Return (X, Y) of the center of cell containing provided text 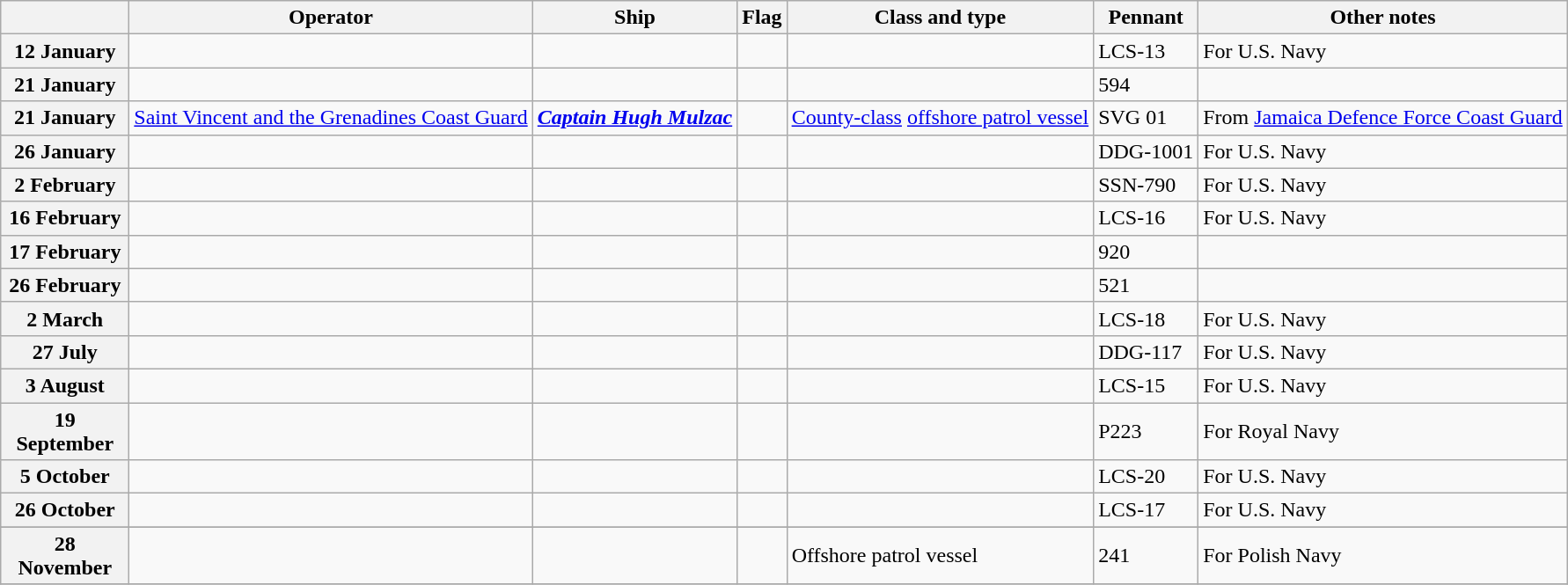
594 (1146, 84)
Ship (634, 18)
19 September (65, 431)
16 February (65, 218)
3 August (65, 385)
County-class offshore patrol vessel (940, 118)
SVG 01 (1146, 118)
26 January (65, 151)
2 March (65, 318)
2 February (65, 185)
26 February (65, 285)
28 November (65, 556)
LCS-17 (1146, 510)
920 (1146, 252)
From Jamaica Defence Force Coast Guard (1383, 118)
P223 (1146, 431)
17 February (65, 252)
For Royal Navy (1383, 431)
Saint Vincent and the Grenadines Coast Guard (331, 118)
241 (1146, 556)
SSN-790 (1146, 185)
For Polish Navy (1383, 556)
Pennant (1146, 18)
Operator (331, 18)
DDG-1001 (1146, 151)
521 (1146, 285)
LCS-15 (1146, 385)
LCS-18 (1146, 318)
DDG-117 (1146, 352)
LCS-13 (1146, 51)
Class and type (940, 18)
27 July (65, 352)
Flag (762, 18)
Offshore patrol vessel (940, 556)
LCS-20 (1146, 477)
Other notes (1383, 18)
Captain Hugh Mulzac (634, 118)
12 January (65, 51)
26 October (65, 510)
LCS-16 (1146, 218)
5 October (65, 477)
